Detect which cell encompasses the target text, then output its [x, y] center coordinate. 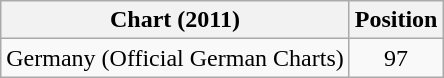
Germany (Official German Charts) [175, 58]
97 [396, 58]
Chart (2011) [175, 20]
Position [396, 20]
